Identify which cell holds the provided text, then report its (X, Y) central coordinate. 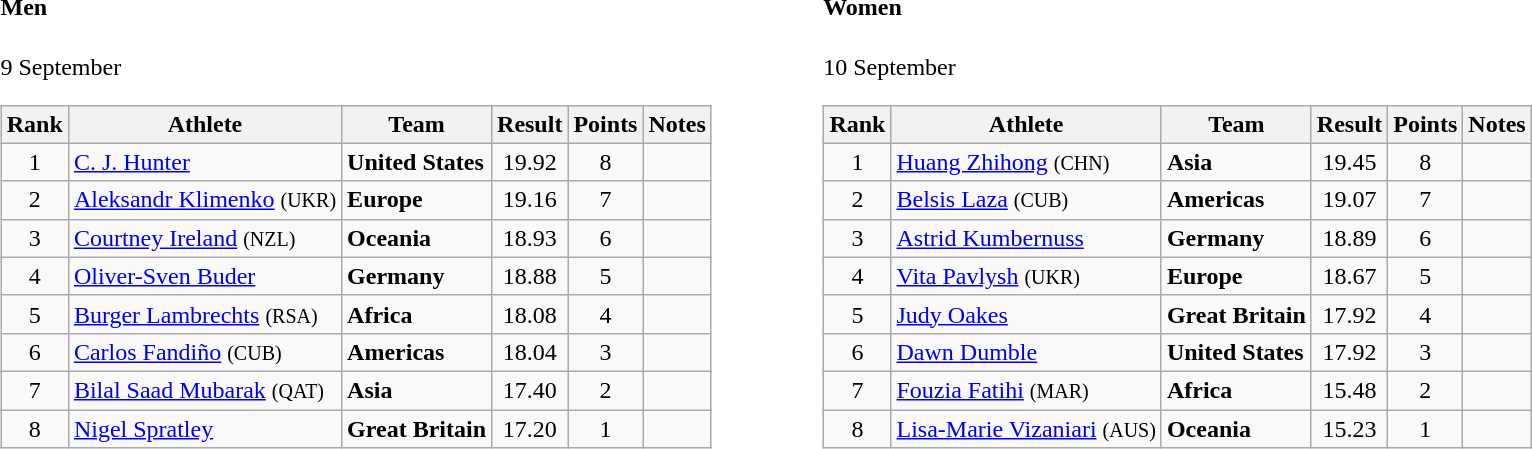
Courtney Ireland (NZL) (204, 238)
Astrid Kumbernuss (1026, 238)
19.45 (1349, 162)
15.48 (1349, 390)
Nigel Spratley (204, 429)
Belsis Laza (CUB) (1026, 200)
Oliver-Sven Buder (204, 276)
19.16 (530, 200)
17.20 (530, 429)
Dawn Dumble (1026, 352)
17.40 (530, 390)
Bilal Saad Mubarak (QAT) (204, 390)
18.67 (1349, 276)
18.93 (530, 238)
Huang Zhihong (CHN) (1026, 162)
18.88 (530, 276)
Aleksandr Klimenko (UKR) (204, 200)
C. J. Hunter (204, 162)
Judy Oakes (1026, 314)
Burger Lambrechts (RSA) (204, 314)
Fouzia Fatihi (MAR) (1026, 390)
18.04 (530, 352)
Vita Pavlysh (UKR) (1026, 276)
19.07 (1349, 200)
Carlos Fandiño (CUB) (204, 352)
19.92 (530, 162)
Lisa-Marie Vizaniari (AUS) (1026, 429)
18.89 (1349, 238)
15.23 (1349, 429)
18.08 (530, 314)
